Pinpoint the cell where the given text exists, returning its (X, Y) midpoint coordinate. 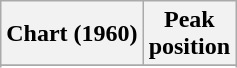
Chart (1960) (72, 34)
Peakposition (189, 34)
